Output the (X, Y) coordinate of the center of the cell containing the given text.  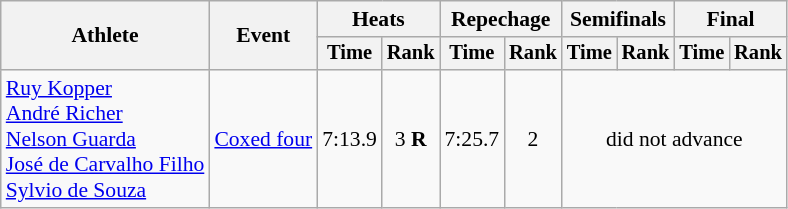
Event (263, 36)
Coxed four (263, 139)
Final (730, 19)
did not advance (674, 139)
Ruy KopperAndré RicherNelson GuardaJosé de Carvalho FilhoSylvio de Souza (106, 139)
7:25.7 (472, 139)
2 (533, 139)
Repechage (501, 19)
Heats (378, 19)
3 R (411, 139)
7:13.9 (350, 139)
Athlete (106, 36)
Semifinals (618, 19)
